Identify which cell holds the provided text, then report its [x, y] central coordinate. 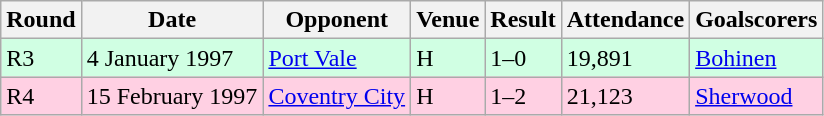
Bohinen [756, 58]
19,891 [625, 58]
Date [172, 20]
Port Vale [337, 58]
Attendance [625, 20]
Venue [448, 20]
R4 [41, 96]
1–0 [523, 58]
4 January 1997 [172, 58]
Opponent [337, 20]
Round [41, 20]
1–2 [523, 96]
15 February 1997 [172, 96]
Goalscorers [756, 20]
R3 [41, 58]
Result [523, 20]
Coventry City [337, 96]
21,123 [625, 96]
Sherwood [756, 96]
